Identify which cell holds the provided text, then report its (x, y) central coordinate. 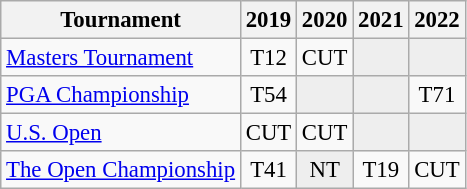
T41 (268, 170)
U.S. Open (121, 133)
T71 (437, 95)
2022 (437, 20)
Tournament (121, 20)
2020 (325, 20)
T54 (268, 95)
PGA Championship (121, 95)
2019 (268, 20)
The Open Championship (121, 170)
T12 (268, 58)
2021 (381, 20)
Masters Tournament (121, 58)
T19 (381, 170)
NT (325, 170)
